Output the (X, Y) coordinate of the center of the cell containing the given text.  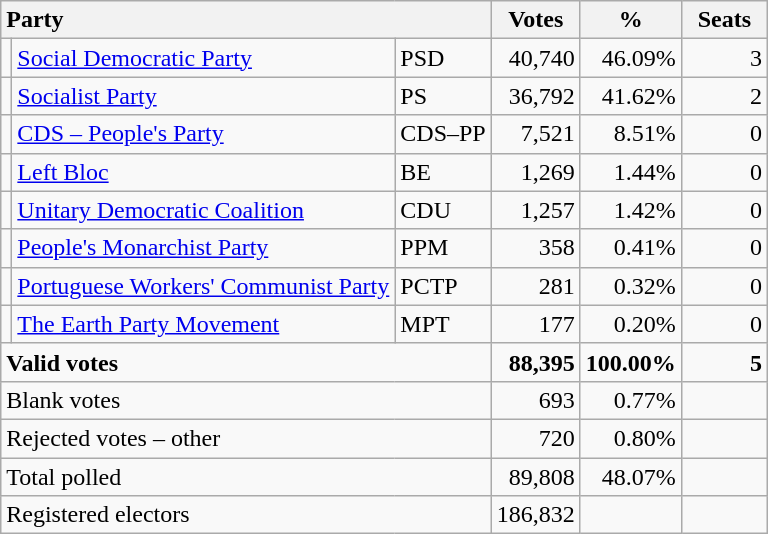
Social Democratic Party (204, 58)
46.09% (630, 58)
PPM (443, 248)
281 (536, 286)
PSD (443, 58)
Seats (724, 20)
100.00% (630, 362)
5 (724, 362)
PS (443, 96)
0.41% (630, 248)
40,740 (536, 58)
Socialist Party (204, 96)
BE (443, 172)
CDS – People's Party (204, 134)
0.20% (630, 324)
720 (536, 438)
Blank votes (246, 400)
0.32% (630, 286)
Left Bloc (204, 172)
1.42% (630, 210)
186,832 (536, 515)
Portuguese Workers' Communist Party (204, 286)
People's Monarchist Party (204, 248)
Registered electors (246, 515)
Total polled (246, 477)
3 (724, 58)
Valid votes (246, 362)
1,269 (536, 172)
The Earth Party Movement (204, 324)
2 (724, 96)
MPT (443, 324)
8.51% (630, 134)
36,792 (536, 96)
PCTP (443, 286)
693 (536, 400)
89,808 (536, 477)
% (630, 20)
7,521 (536, 134)
Rejected votes – other (246, 438)
1,257 (536, 210)
358 (536, 248)
1.44% (630, 172)
0.77% (630, 400)
0.80% (630, 438)
41.62% (630, 96)
88,395 (536, 362)
CDU (443, 210)
Unitary Democratic Coalition (204, 210)
177 (536, 324)
48.07% (630, 477)
Votes (536, 20)
CDS–PP (443, 134)
Party (246, 20)
